Locate the cell with the specified text and output its (X, Y) center coordinate. 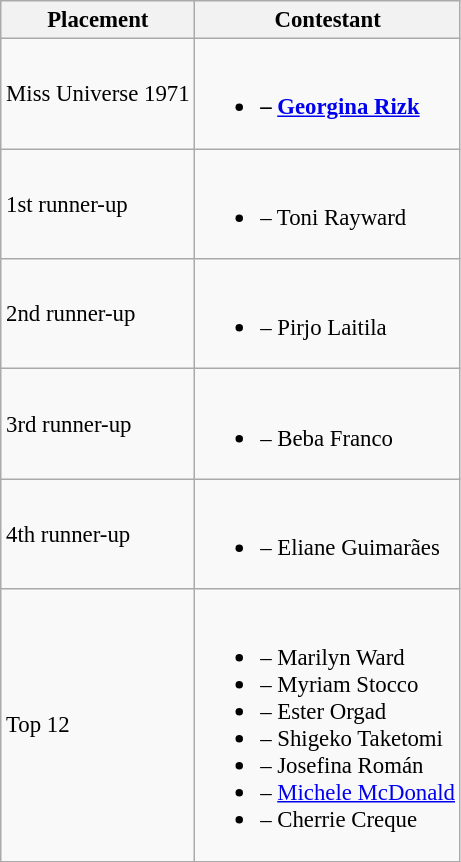
3rd runner-up (98, 424)
Top 12 (98, 725)
– Marilyn Ward – Myriam Stocco – Ester Orgad – Shigeko Taketomi – Josefina Román – Michele McDonald – Cherrie Creque (328, 725)
– Eliane Guimarães (328, 534)
Contestant (328, 20)
4th runner-up (98, 534)
– Pirjo Laitila (328, 314)
– Georgina Rizk (328, 94)
Miss Universe 1971 (98, 94)
Placement (98, 20)
1st runner-up (98, 204)
2nd runner-up (98, 314)
– Toni Rayward (328, 204)
– Beba Franco (328, 424)
